Determine the (X, Y) coordinate at the center of the cell enclosing the given text.  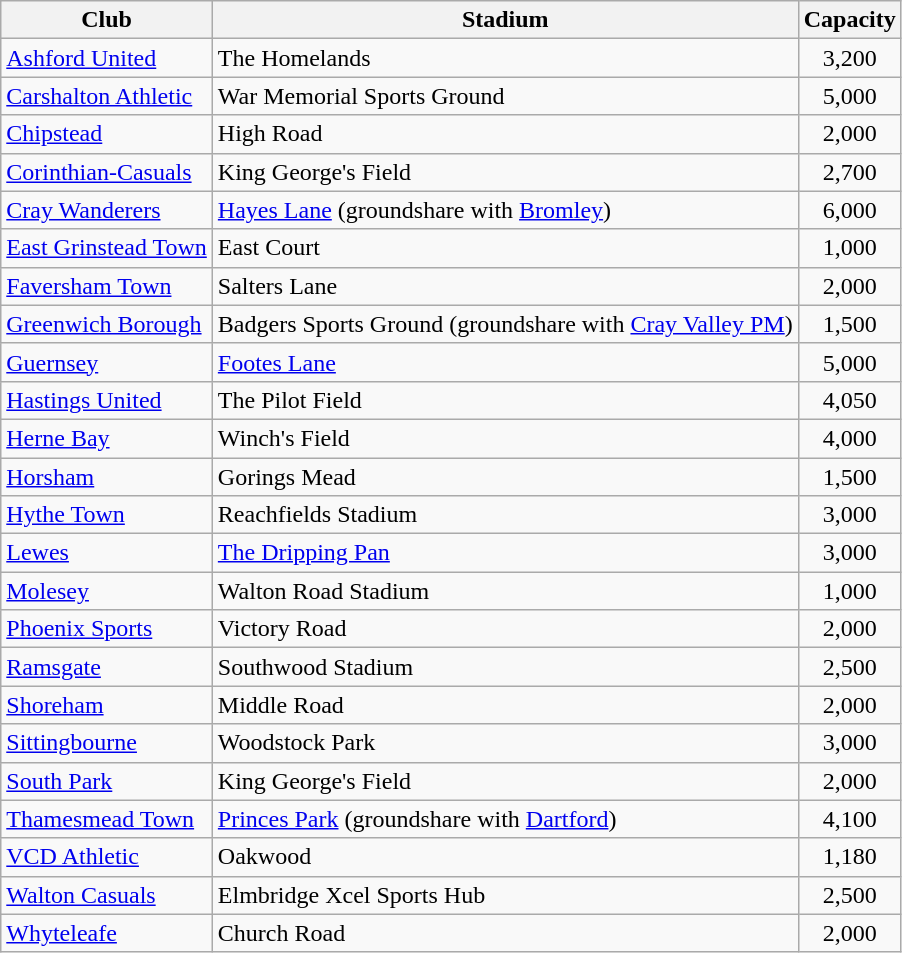
The Pilot Field (505, 400)
Middle Road (505, 705)
4,000 (850, 438)
2,700 (850, 172)
Capacity (850, 20)
High Road (505, 134)
Hastings United (107, 400)
VCD Athletic (107, 857)
Thamesmead Town (107, 819)
1,180 (850, 857)
Reachfields Stadium (505, 515)
Sittingbourne (107, 743)
South Park (107, 781)
Princes Park (groundshare with Dartford) (505, 819)
Woodstock Park (505, 743)
Walton Casuals (107, 895)
Elmbridge Xcel Sports Hub (505, 895)
Ramsgate (107, 667)
Corinthian-Casuals (107, 172)
War Memorial Sports Ground (505, 96)
Badgers Sports Ground (groundshare with Cray Valley PM) (505, 324)
Chipstead (107, 134)
East Grinstead Town (107, 248)
Guernsey (107, 362)
6,000 (850, 210)
Greenwich Borough (107, 324)
Cray Wanderers (107, 210)
Oakwood (505, 857)
Lewes (107, 553)
Carshalton Athletic (107, 96)
Hythe Town (107, 515)
4,100 (850, 819)
Stadium (505, 20)
Footes Lane (505, 362)
Hayes Lane (groundshare with Bromley) (505, 210)
Horsham (107, 477)
Walton Road Stadium (505, 591)
Shoreham (107, 705)
Herne Bay (107, 438)
Salters Lane (505, 286)
Southwood Stadium (505, 667)
Whyteleafe (107, 933)
4,050 (850, 400)
East Court (505, 248)
Faversham Town (107, 286)
The Homelands (505, 58)
Gorings Mead (505, 477)
Winch's Field (505, 438)
Ashford United (107, 58)
Victory Road (505, 629)
The Dripping Pan (505, 553)
Club (107, 20)
Church Road (505, 933)
Molesey (107, 591)
3,200 (850, 58)
Phoenix Sports (107, 629)
